Determine the (x, y) coordinate at the center of the cell enclosing the given text.  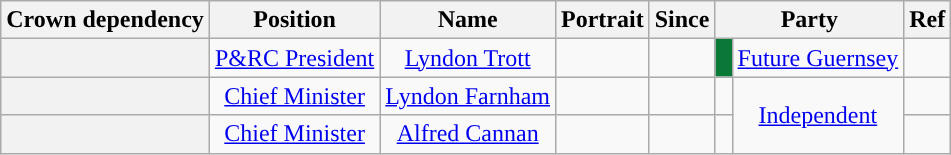
Lyndon Farnham (468, 96)
Ref (928, 20)
Independent (818, 115)
Alfred Cannan (468, 134)
Lyndon Trott (468, 58)
Portrait (603, 20)
P&RC President (294, 58)
Future Guernsey (818, 58)
Position (294, 20)
Party (810, 20)
Since (682, 20)
Name (468, 20)
Crown dependency (106, 20)
